From the cell containing the given text, extract its center point as (x, y) coordinate. 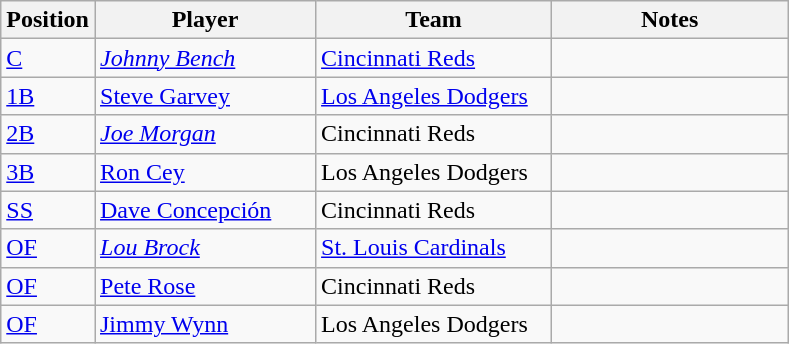
SS (48, 210)
Dave Concepción (204, 210)
St. Louis Cardinals (434, 248)
Johnny Bench (204, 58)
3B (48, 172)
Team (434, 20)
Notes (670, 20)
2B (48, 134)
Pete Rose (204, 286)
Lou Brock (204, 248)
Ron Cey (204, 172)
C (48, 58)
Position (48, 20)
Jimmy Wynn (204, 324)
Joe Morgan (204, 134)
Player (204, 20)
1B (48, 96)
Steve Garvey (204, 96)
